Capture the cell that displays the provided text and extract its [x, y] central coordinate. 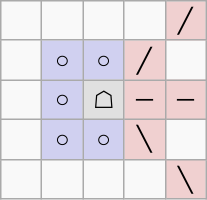
☖ [104, 100]
